Provide the (x, y) coordinate of the cell's center where the given text is located.  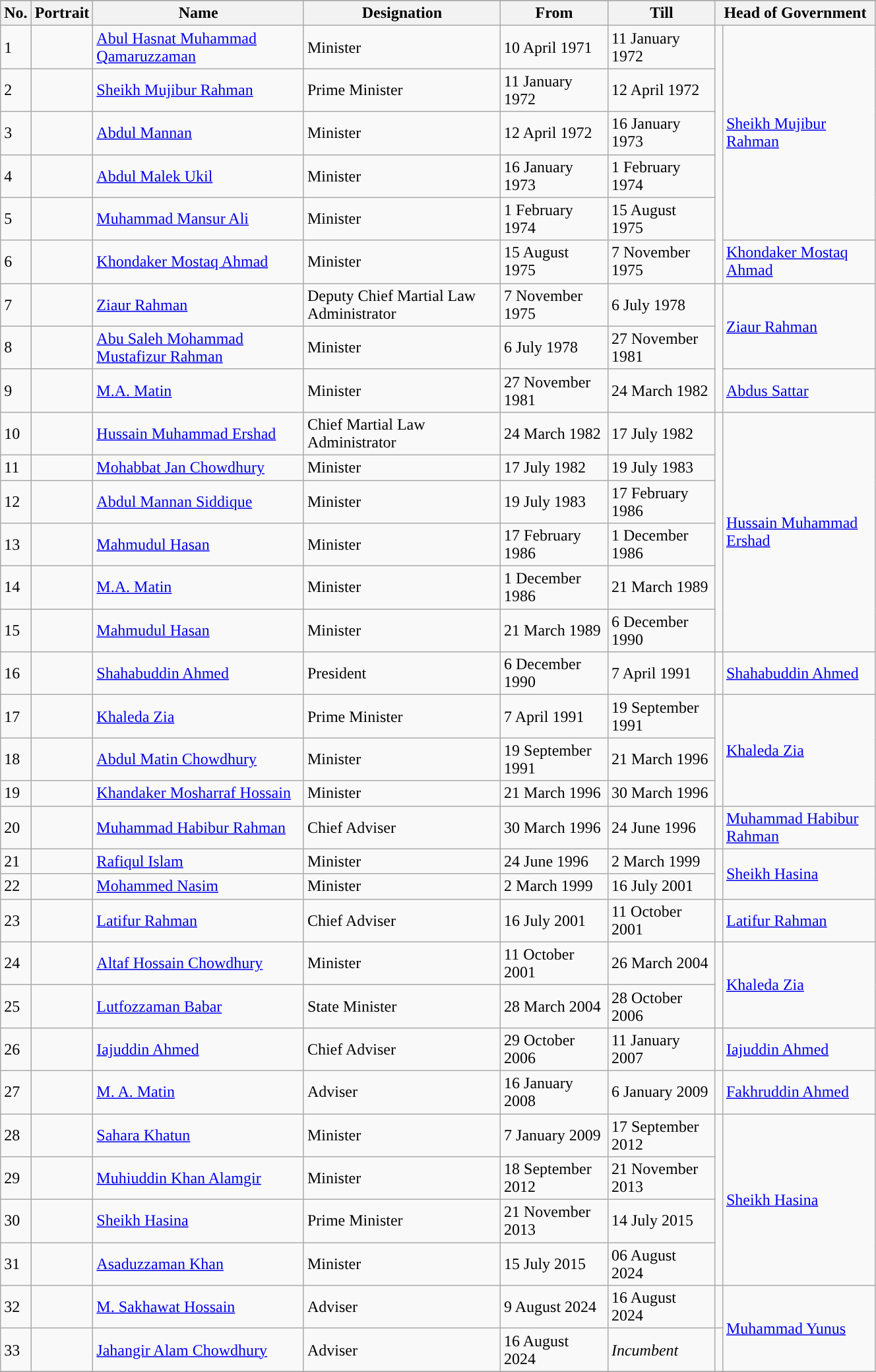
21 (16, 861)
Jahangir Alam Chowdhury (199, 1350)
3 (16, 133)
9 August 2024 (554, 1307)
Incumbent (661, 1350)
26 March 2004 (661, 964)
4 (16, 176)
Muhiuddin Khan Alamgir (199, 1179)
11 January 2007 (661, 1049)
Rafiqul Islam (199, 861)
Abul Hasnat Muhammad Qamaruzzaman (199, 48)
27 (16, 1092)
18 September 2012 (554, 1179)
14 July 2015 (661, 1221)
Muhammad Mansur Ali (199, 219)
28 March 2004 (554, 1006)
Muhammad Yunus (798, 1328)
25 (16, 1006)
Portrait (62, 13)
Lutfozzaman Babar (199, 1006)
29 October 2006 (554, 1049)
24 (16, 964)
5 (16, 219)
9 (16, 391)
No. (16, 13)
Abdul Mannan (199, 133)
11 (16, 467)
Altaf Hossain Chowdhury (199, 964)
Deputy Chief Martial Law Administrator (402, 305)
Fakhruddin Ahmed (798, 1092)
32 (16, 1307)
14 (16, 587)
Abu Saleh Mohammad Mustafizur Rahman (199, 347)
31 (16, 1264)
30 (16, 1221)
1 (16, 48)
28 October 2006 (661, 1006)
16 January 2008 (554, 1092)
Chief Martial Law Administrator (402, 433)
Abdul Mannan Siddique (199, 502)
19 (16, 793)
6 January 2009 (661, 1092)
Till (661, 13)
33 (16, 1350)
15 (16, 631)
06 August 2024 (661, 1264)
29 (16, 1179)
Mohammed Nasim (199, 886)
23 (16, 920)
State Minister (402, 1006)
22 (16, 886)
M. Sakhawat Hossain (199, 1307)
Head of Government (795, 13)
12 (16, 502)
M. A. Matin (199, 1092)
15 July 2015 (554, 1264)
10 April 1971 (554, 48)
Abdul Malek Ukil (199, 176)
Sahara Khatun (199, 1135)
17 September 2012 (661, 1135)
7 (16, 305)
17 (16, 717)
16 (16, 673)
Mohabbat Jan Chowdhury (199, 467)
7 January 2009 (554, 1135)
13 (16, 545)
6 (16, 261)
Designation (402, 13)
Abdul Matin Chowdhury (199, 759)
20 (16, 828)
Asaduzzaman Khan (199, 1264)
8 (16, 347)
Name (199, 13)
Abdus Sattar (798, 391)
18 (16, 759)
26 (16, 1049)
President (402, 673)
Khandaker Mosharraf Hossain (199, 793)
From (554, 13)
28 (16, 1135)
2 (16, 90)
10 (16, 433)
